For the text-containing cell, return its midpoint in [x, y] coordinate format. 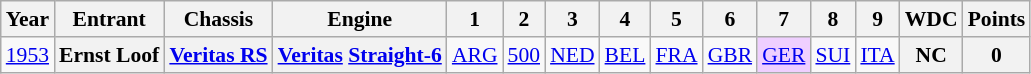
8 [832, 19]
Engine [360, 19]
7 [784, 19]
6 [730, 19]
FRA [676, 55]
5 [676, 19]
WDC [932, 19]
Entrant [109, 19]
1 [475, 19]
GBR [730, 55]
Veritas RS [218, 55]
BEL [626, 55]
ITA [877, 55]
1953 [28, 55]
3 [572, 19]
NED [572, 55]
Ernst Loof [109, 55]
0 [997, 55]
Year [28, 19]
Chassis [218, 19]
2 [524, 19]
GER [784, 55]
Points [997, 19]
500 [524, 55]
4 [626, 19]
9 [877, 19]
ARG [475, 55]
Veritas Straight-6 [360, 55]
NC [932, 55]
SUI [832, 55]
